Detect which cell encompasses the target text, then output its [x, y] center coordinate. 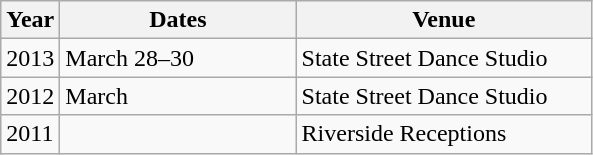
March 28–30 [178, 58]
Riverside Receptions [444, 134]
March [178, 96]
Venue [444, 20]
2011 [30, 134]
2013 [30, 58]
Year [30, 20]
Dates [178, 20]
2012 [30, 96]
